From the cell containing the given text, extract its center point as (x, y) coordinate. 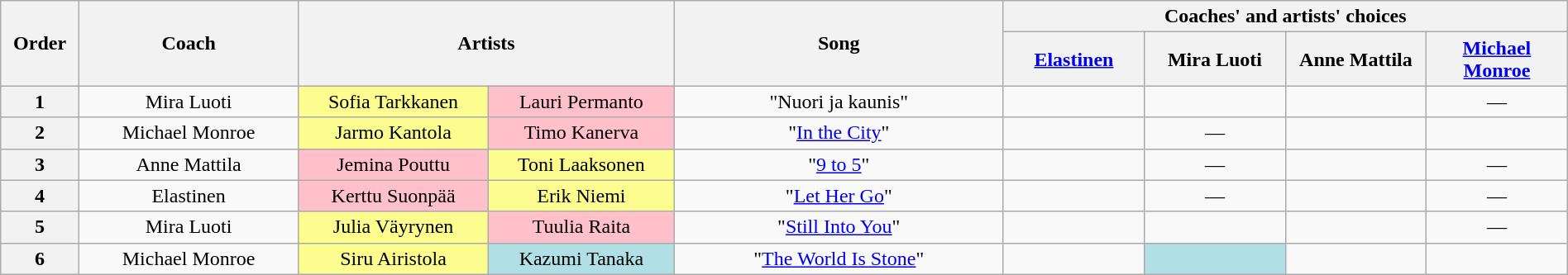
3 (40, 164)
Kazumi Tanaka (581, 258)
Toni Laaksonen (581, 164)
5 (40, 227)
Sofia Tarkkanen (394, 102)
Tuulia Raita (581, 227)
1 (40, 102)
Coach (189, 43)
Siru Airistola (394, 258)
6 (40, 258)
Timo Kanerva (581, 133)
"9 to 5" (839, 164)
Coaches' and artists' choices (1285, 17)
"Let Her Go" (839, 196)
"The World Is Stone" (839, 258)
4 (40, 196)
Erik Niemi (581, 196)
"Nuori ja kaunis" (839, 102)
"In the City" (839, 133)
Kerttu Suonpää (394, 196)
Song (839, 43)
Julia Väyrynen (394, 227)
Artists (486, 43)
Order (40, 43)
"Still Into You" (839, 227)
Lauri Permanto (581, 102)
Jemina Pouttu (394, 164)
2 (40, 133)
Jarmo Kantola (394, 133)
